Extract the (x, y) coordinate from the center of the cell holding the provided text.  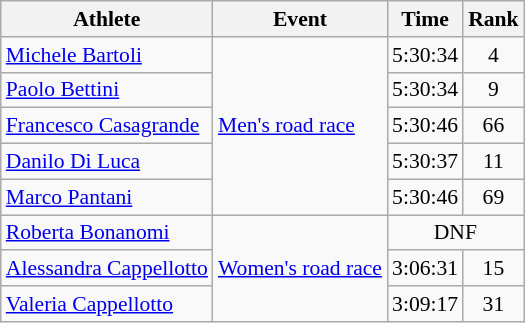
Francesco Casagrande (107, 126)
Men's road race (300, 126)
Michele Bartoli (107, 55)
3:06:31 (425, 269)
9 (494, 90)
Valeria Cappellotto (107, 304)
Alessandra Cappellotto (107, 269)
15 (494, 269)
Paolo Bettini (107, 90)
Time (425, 19)
31 (494, 304)
66 (494, 126)
5:30:37 (425, 162)
69 (494, 197)
Athlete (107, 19)
Rank (494, 19)
Roberta Bonanomi (107, 233)
11 (494, 162)
Women's road race (300, 268)
3:09:17 (425, 304)
DNF (456, 233)
Danilo Di Luca (107, 162)
Event (300, 19)
4 (494, 55)
Marco Pantani (107, 197)
